Output the [X, Y] coordinate of the center of the cell containing the given text.  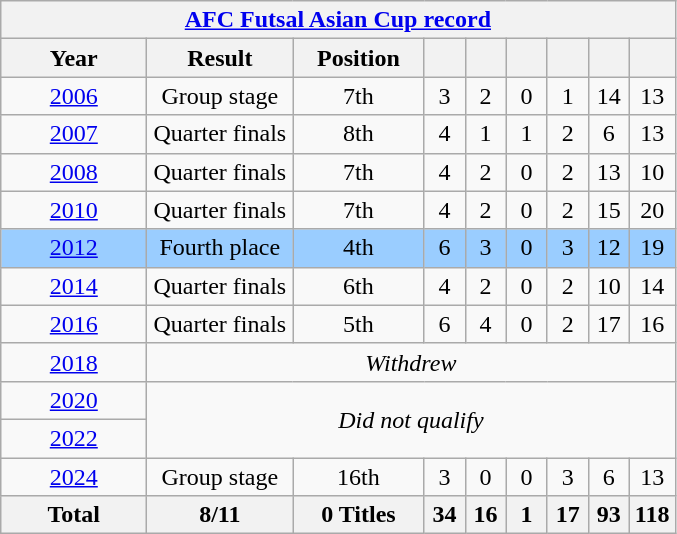
6th [358, 286]
Withdrew [411, 362]
Position [358, 58]
Year [74, 58]
2018 [74, 362]
2008 [74, 172]
Total [74, 515]
19 [652, 248]
2012 [74, 248]
2016 [74, 324]
93 [608, 515]
118 [652, 515]
16th [358, 477]
4th [358, 248]
Fourth place [220, 248]
Result [220, 58]
5th [358, 324]
2006 [74, 96]
2007 [74, 134]
8/11 [220, 515]
AFC Futsal Asian Cup record [338, 20]
15 [608, 210]
2014 [74, 286]
2022 [74, 438]
12 [608, 248]
0 Titles [358, 515]
2024 [74, 477]
2010 [74, 210]
Did not qualify [411, 419]
34 [444, 515]
20 [652, 210]
8th [358, 134]
2020 [74, 400]
